Output the (x, y) coordinate of the center of the cell containing the given text.  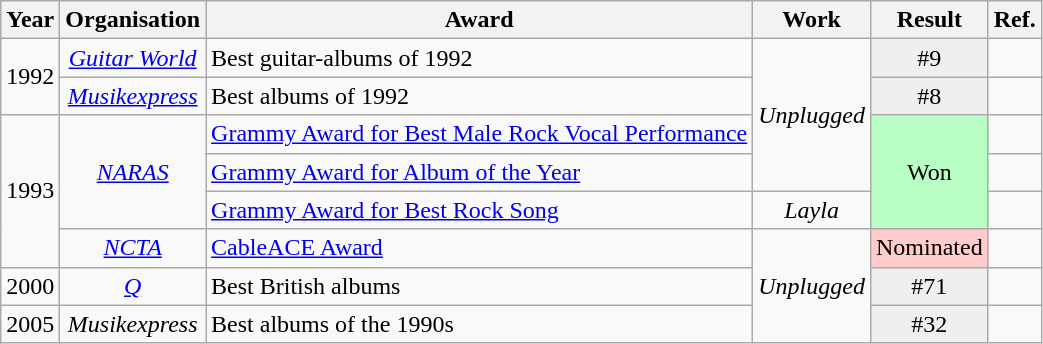
#8 (929, 96)
CableACE Award (480, 248)
#71 (929, 286)
#9 (929, 58)
Work (812, 20)
Layla (812, 210)
Grammy Award for Best Rock Song (480, 210)
Award (480, 20)
Grammy Award for Album of the Year (480, 172)
Result (929, 20)
Nominated (929, 248)
Q (133, 286)
Best British albums (480, 286)
Best albums of the 1990s (480, 324)
Year (30, 20)
1993 (30, 191)
Organisation (133, 20)
#32 (929, 324)
Won (929, 172)
NARAS (133, 172)
1992 (30, 77)
Ref. (1014, 20)
2000 (30, 286)
2005 (30, 324)
NCTA (133, 248)
Guitar World (133, 58)
Best albums of 1992 (480, 96)
Best guitar-albums of 1992 (480, 58)
Grammy Award for Best Male Rock Vocal Performance (480, 134)
